Detect which cell encompasses the target text, then output its (x, y) center coordinate. 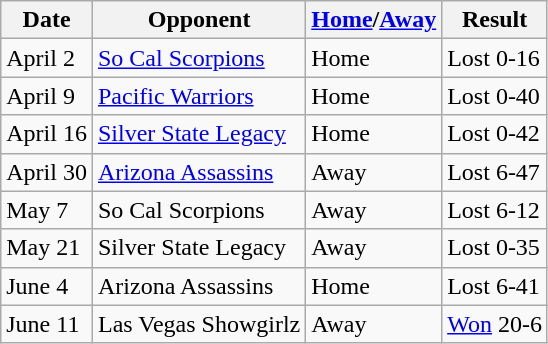
Lost 6-12 (495, 210)
April 9 (47, 96)
April 16 (47, 134)
Won 20-6 (495, 324)
Lost 6-47 (495, 172)
Lost 6-41 (495, 286)
June 11 (47, 324)
April 30 (47, 172)
April 2 (47, 58)
May 7 (47, 210)
Date (47, 20)
Lost 0-35 (495, 248)
Lost 0-42 (495, 134)
Opponent (198, 20)
Lost 0-40 (495, 96)
Pacific Warriors (198, 96)
Las Vegas Showgirlz (198, 324)
May 21 (47, 248)
Result (495, 20)
Lost 0-16 (495, 58)
June 4 (47, 286)
Home/Away (374, 20)
